Determine the [X, Y] coordinate at the center of the cell enclosing the given text.  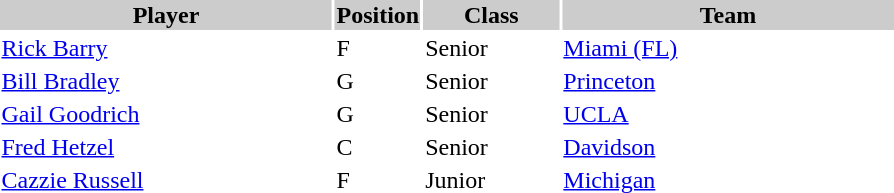
F [378, 48]
C [378, 147]
Position [378, 15]
Bill Bradley [166, 81]
Gail Goodrich [166, 114]
UCLA [728, 114]
Davidson [728, 147]
Player [166, 15]
Princeton [728, 81]
Team [728, 15]
Class [492, 15]
Miami (FL) [728, 48]
Fred Hetzel [166, 147]
Rick Barry [166, 48]
